Scan for the cell matching the given text and deliver its [X, Y] coordinate at center. 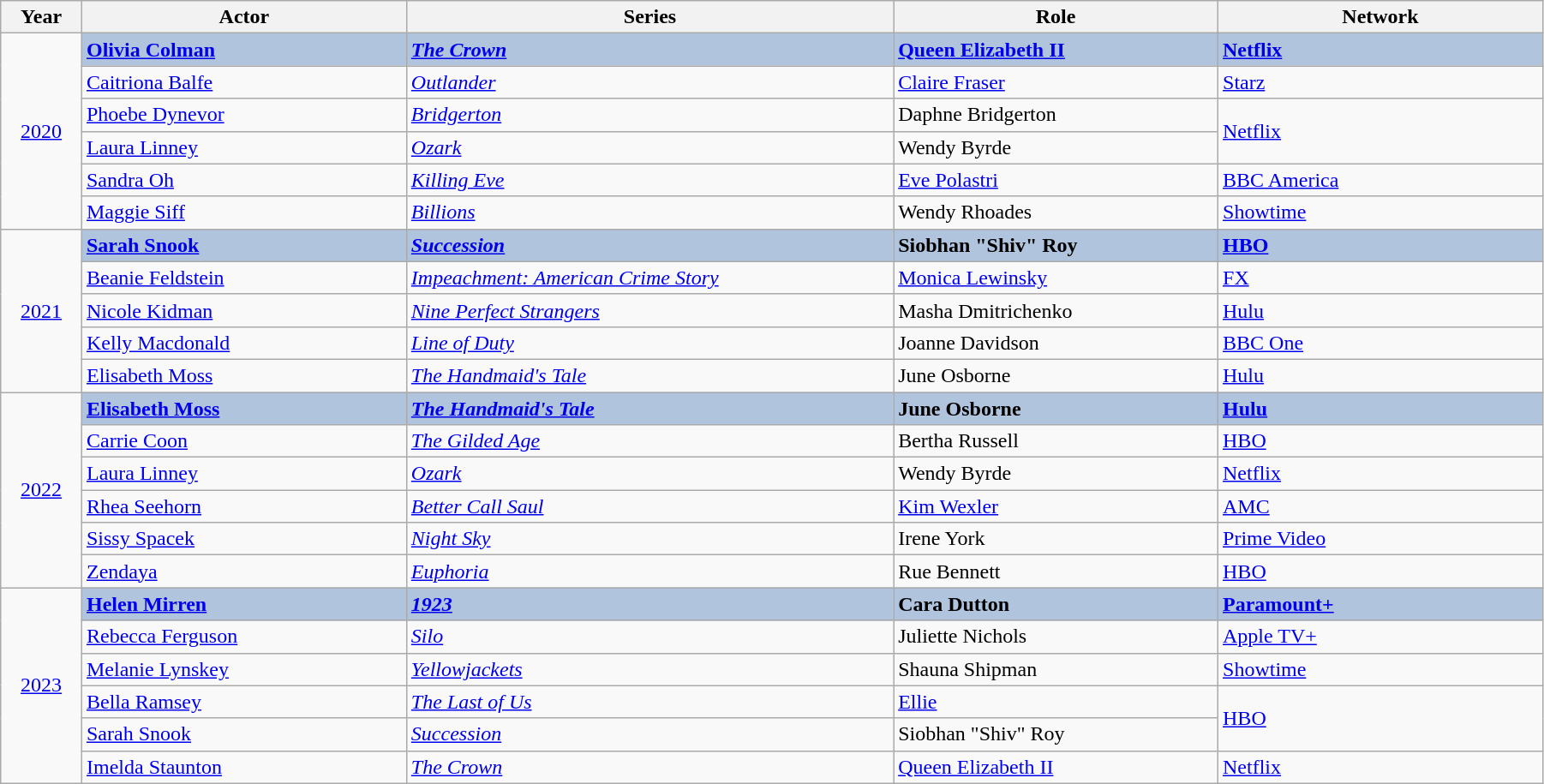
Yellowjackets [649, 669]
Bridgerton [649, 115]
Year [41, 17]
Role [1056, 17]
Series [649, 17]
Silo [649, 637]
2021 [41, 310]
Claire Fraser [1056, 82]
Line of Duty [649, 343]
Monica Lewinsky [1056, 278]
Zendaya [243, 572]
2022 [41, 490]
Juliette Nichols [1056, 637]
Helen Mirren [243, 604]
Better Call Saul [649, 506]
Paramount+ [1381, 604]
Eve Polastri [1056, 180]
Starz [1381, 82]
Rue Bennett [1056, 572]
Olivia Colman [243, 50]
Caitriona Balfe [243, 82]
Cara Dutton [1056, 604]
Rebecca Ferguson [243, 637]
Night Sky [649, 539]
Apple TV+ [1381, 637]
Outlander [649, 82]
Rhea Seehorn [243, 506]
Sissy Spacek [243, 539]
Masha Dmitrichenko [1056, 310]
Kelly Macdonald [243, 343]
Prime Video [1381, 539]
Daphne Bridgerton [1056, 115]
2020 [41, 131]
Melanie Lynskey [243, 669]
Carrie Coon [243, 441]
Nicole Kidman [243, 310]
Maggie Siff [243, 212]
Actor [243, 17]
Killing Eve [649, 180]
Irene York [1056, 539]
Wendy Rhoades [1056, 212]
The Last of Us [649, 702]
Sandra Oh [243, 180]
Ellie [1056, 702]
BBC America [1381, 180]
FX [1381, 278]
Bertha Russell [1056, 441]
Kim Wexler [1056, 506]
AMC [1381, 506]
Imelda Staunton [243, 767]
Phoebe Dynevor [243, 115]
2023 [41, 685]
Billions [649, 212]
BBC One [1381, 343]
Impeachment: American Crime Story [649, 278]
Beanie Feldstein [243, 278]
Bella Ramsey [243, 702]
Euphoria [649, 572]
Network [1381, 17]
Nine Perfect Strangers [649, 310]
Shauna Shipman [1056, 669]
1923 [649, 604]
Joanne Davidson [1056, 343]
The Gilded Age [649, 441]
